Detect which cell encompasses the target text, then output its [X, Y] center coordinate. 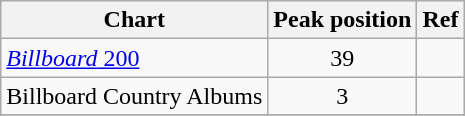
Billboard 200 [134, 58]
Billboard Country Albums [134, 96]
3 [342, 96]
Ref [440, 20]
Chart [134, 20]
Peak position [342, 20]
39 [342, 58]
